Identify which cell holds the provided text, then report its [x, y] central coordinate. 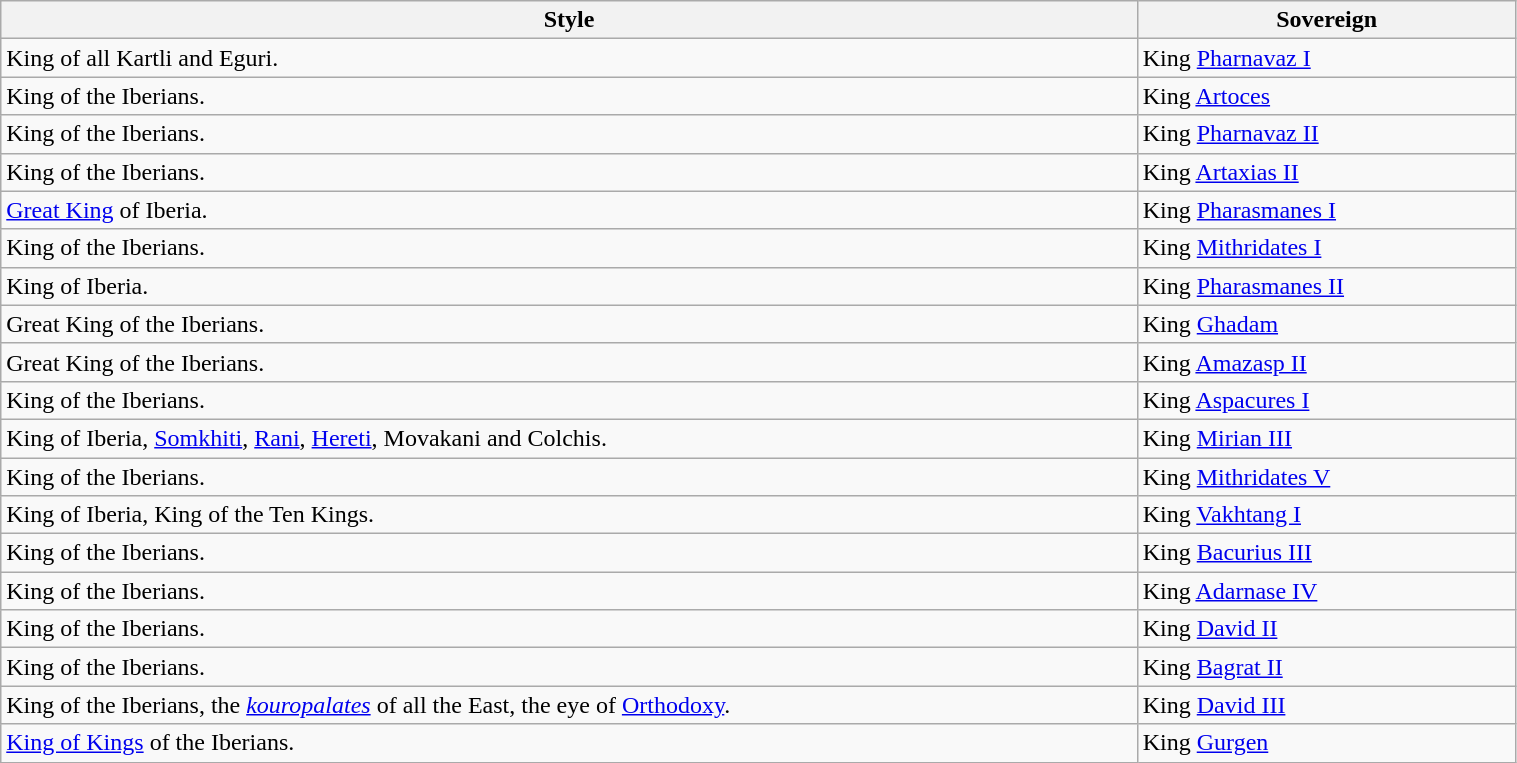
King Mithridates I [1326, 248]
King Pharnavaz I [1326, 58]
King Bagrat II [1326, 667]
King Gurgen [1326, 743]
King Pharasmanes II [1326, 286]
King of the Iberians, the kouropalates of all the East, the eye of Orthodoxy. [569, 705]
King Vakhtang I [1326, 515]
King David II [1326, 629]
King Amazasp II [1326, 362]
King Mirian III [1326, 438]
King of Iberia. [569, 286]
Sovereign [1326, 20]
King of Iberia, King of the Ten Kings. [569, 515]
Style [569, 20]
King of Kings of the Iberians. [569, 743]
King Mithridates V [1326, 477]
King Pharnavaz II [1326, 134]
King Artoces [1326, 96]
King Adarnase IV [1326, 591]
King Pharasmanes I [1326, 210]
King Ghadam [1326, 324]
King Aspacures I [1326, 400]
King Bacurius III [1326, 553]
Great King of Iberia. [569, 210]
King David III [1326, 705]
King of Iberia, Somkhiti, Rani, Hereti, Movakani and Colchis. [569, 438]
King of all Kartli and Eguri. [569, 58]
King Artaxias II [1326, 172]
